Provide the (x, y) coordinate of the cell's center where the given text is located.  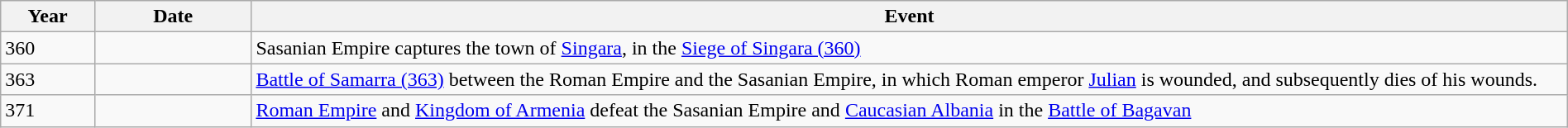
360 (48, 48)
371 (48, 111)
Date (172, 17)
Sasanian Empire captures the town of Singara, in the Siege of Singara (360) (910, 48)
Event (910, 17)
Year (48, 17)
Roman Empire and Kingdom of Armenia defeat the Sasanian Empire and Caucasian Albania in the Battle of Bagavan (910, 111)
363 (48, 79)
